For the text-containing cell, return its midpoint in (X, Y) coordinate format. 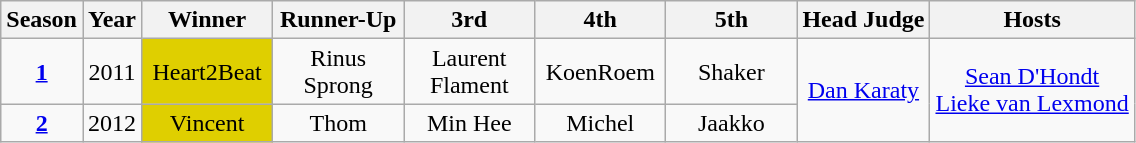
Heart2Beat (208, 72)
5th (732, 20)
KoenRoem (600, 72)
4th (600, 20)
Runner-Up (338, 20)
Winner (208, 20)
Sean D'Hondt Lieke van Lexmond (1032, 90)
1 (42, 72)
Rinus Sprong (338, 72)
Thom (338, 123)
2012 (112, 123)
Dan Karaty (864, 90)
Laurent Flament (470, 72)
Michel (600, 123)
Min Hee (470, 123)
2 (42, 123)
2011 (112, 72)
3rd (470, 20)
Season (42, 20)
Jaakko (732, 123)
Head Judge (864, 20)
Vincent (208, 123)
Year (112, 20)
Shaker (732, 72)
Hosts (1032, 20)
